Scan for the cell matching the given text and deliver its (X, Y) coordinate at center. 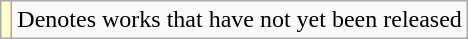
Denotes works that have not yet been released (240, 20)
